For the text-containing cell, return its midpoint in (X, Y) coordinate format. 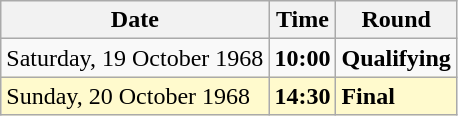
Time (302, 20)
Date (135, 20)
Saturday, 19 October 1968 (135, 58)
10:00 (302, 58)
14:30 (302, 96)
Final (396, 96)
Sunday, 20 October 1968 (135, 96)
Round (396, 20)
Qualifying (396, 58)
